Provide the (X, Y) coordinate of the cell's center where the given text is located.  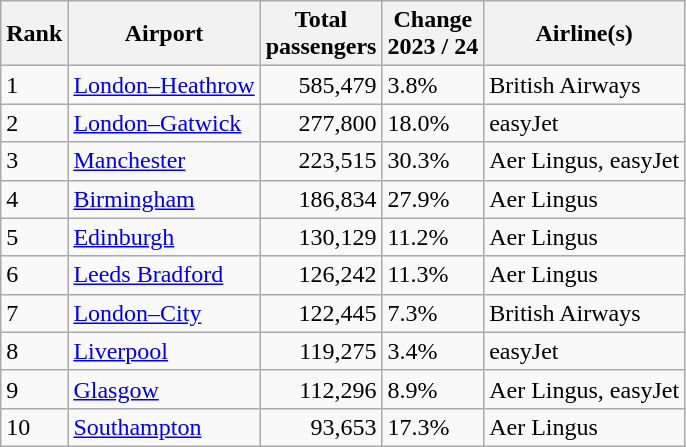
Total passengers (321, 34)
2 (34, 123)
17.3% (433, 427)
11.2% (433, 237)
1 (34, 85)
27.9% (433, 199)
London–Gatwick (164, 123)
3.8% (433, 85)
Birmingham (164, 199)
112,296 (321, 389)
8 (34, 351)
7 (34, 313)
Liverpool (164, 351)
5 (34, 237)
Leeds Bradford (164, 275)
3.4% (433, 351)
4 (34, 199)
585,479 (321, 85)
Manchester (164, 161)
9 (34, 389)
Glasgow (164, 389)
Change2023 / 24 (433, 34)
Rank (34, 34)
122,445 (321, 313)
10 (34, 427)
Southampton (164, 427)
Edinburgh (164, 237)
3 (34, 161)
11.3% (433, 275)
30.3% (433, 161)
186,834 (321, 199)
18.0% (433, 123)
8.9% (433, 389)
93,653 (321, 427)
7.3% (433, 313)
Airport (164, 34)
223,515 (321, 161)
130,129 (321, 237)
6 (34, 275)
277,800 (321, 123)
119,275 (321, 351)
London–City (164, 313)
126,242 (321, 275)
Airline(s) (584, 34)
London–Heathrow (164, 85)
